Return [X, Y] of the center of cell containing provided text 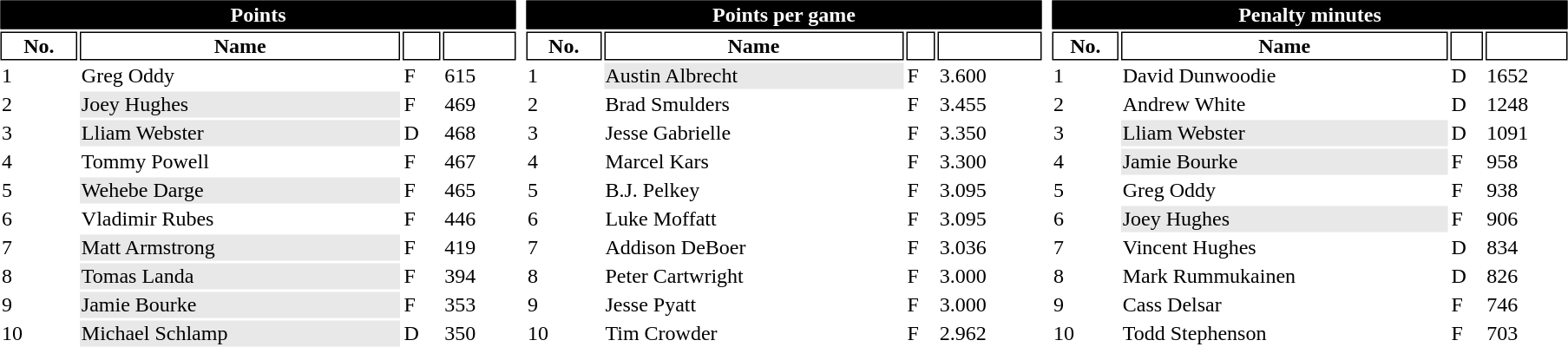
Vincent Hughes [1284, 247]
Addison DeBoer [753, 247]
1248 [1527, 105]
Mark Rummukainen [1284, 277]
703 [1527, 334]
Jesse Gabrielle [753, 133]
353 [480, 304]
826 [1527, 277]
419 [480, 247]
1091 [1527, 133]
468 [480, 133]
746 [1527, 304]
Todd Stephenson [1284, 334]
Tomas Landa [239, 277]
3.600 [989, 75]
350 [480, 334]
615 [480, 75]
467 [480, 162]
2.962 [989, 334]
906 [1527, 219]
Points [258, 14]
David Dunwoodie [1284, 75]
Vladimir Rubes [239, 219]
Penalty minutes [1309, 14]
Wehebe Darge [239, 190]
3.455 [989, 105]
Jesse Pyatt [753, 304]
Austin Albrecht [753, 75]
469 [480, 105]
938 [1527, 190]
1652 [1527, 75]
Luke Moffatt [753, 219]
Points per game [784, 14]
465 [480, 190]
Tommy Powell [239, 162]
Matt Armstrong [239, 247]
3.036 [989, 247]
Marcel Kars [753, 162]
Tim Crowder [753, 334]
834 [1527, 247]
Brad Smulders [753, 105]
446 [480, 219]
958 [1527, 162]
B.J. Pelkey [753, 190]
Cass Delsar [1284, 304]
Peter Cartwright [753, 277]
Andrew White [1284, 105]
394 [480, 277]
Michael Schlamp [239, 334]
3.350 [989, 133]
3.300 [989, 162]
